Capture the cell that displays the provided text and extract its (x, y) central coordinate. 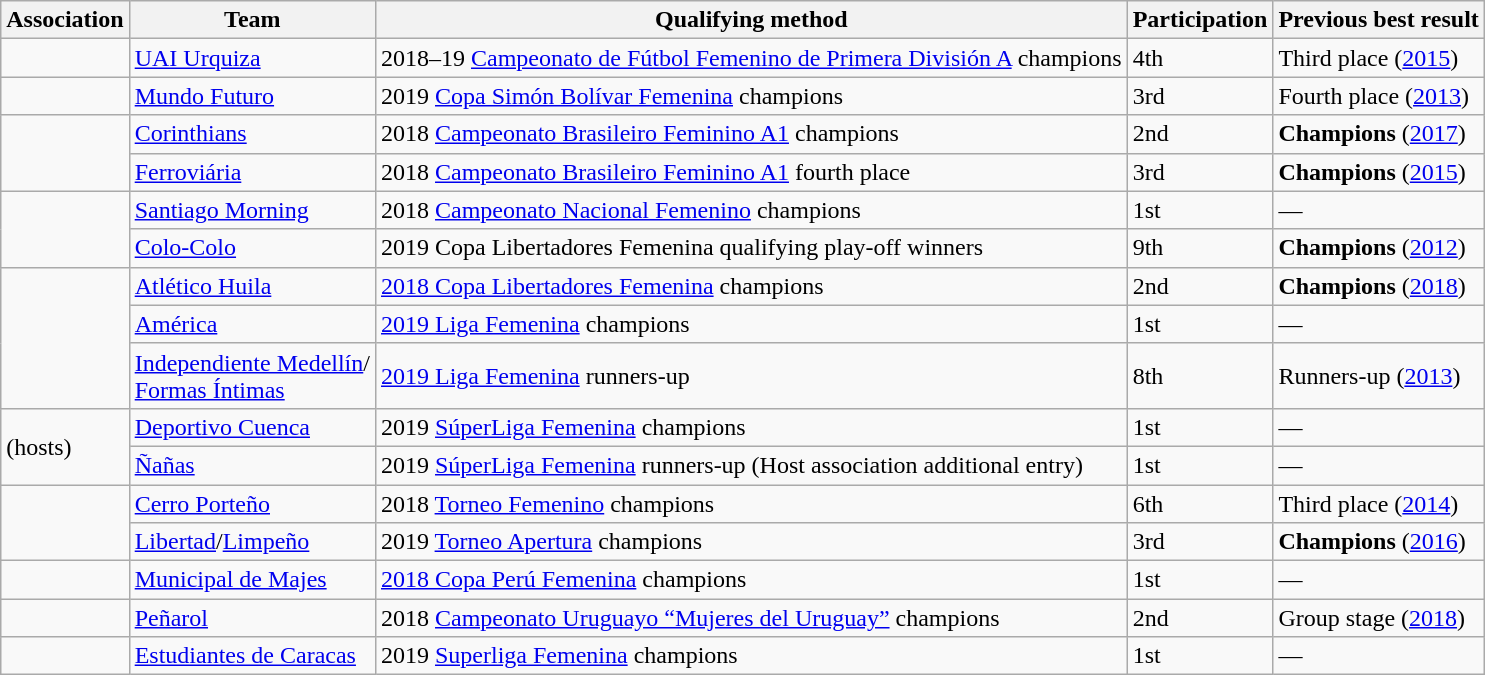
América (252, 324)
2018 Copa Libertadores Femenina champions (751, 286)
8th (1200, 376)
Participation (1200, 20)
(hosts) (65, 446)
Champions (2012) (1379, 248)
2018 Torneo Femenino champions (751, 503)
Corinthians (252, 134)
Champions (2017) (1379, 134)
Champions (2018) (1379, 286)
2018 Campeonato Brasileiro Feminino A1 fourth place (751, 172)
9th (1200, 248)
Champions (2015) (1379, 172)
Ferroviária (252, 172)
Atlético Huila (252, 286)
Third place (2014) (1379, 503)
Previous best result (1379, 20)
Peñarol (252, 618)
4th (1200, 58)
6th (1200, 503)
Fourth place (2013) (1379, 96)
2019 Copa Simón Bolívar Femenina champions (751, 96)
2018 Campeonato Uruguayo “Mujeres del Uruguay” champions (751, 618)
Association (65, 20)
Ñañas (252, 465)
2019 Superliga Femenina champions (751, 656)
Group stage (2018) (1379, 618)
Team (252, 20)
UAI Urquiza (252, 58)
Champions (2016) (1379, 542)
Mundo Futuro (252, 96)
Estudiantes de Caracas (252, 656)
Independiente Medellín/Formas Íntimas (252, 376)
Qualifying method (751, 20)
2018 Copa Perú Femenina champions (751, 580)
2019 Liga Femenina runners-up (751, 376)
2018–19 Campeonato de Fútbol Femenino de Primera División A champions (751, 58)
Municipal de Majes (252, 580)
Cerro Porteño (252, 503)
Deportivo Cuenca (252, 427)
Third place (2015) (1379, 58)
2018 Campeonato Nacional Femenino champions (751, 210)
2019 SúperLiga Femenina champions (751, 427)
Runners-up (2013) (1379, 376)
Libertad/Limpeño (252, 542)
Colo-Colo (252, 248)
2019 Copa Libertadores Femenina qualifying play-off winners (751, 248)
2019 SúperLiga Femenina runners-up (Host association additional entry) (751, 465)
2018 Campeonato Brasileiro Feminino A1 champions (751, 134)
2019 Torneo Apertura champions (751, 542)
Santiago Morning (252, 210)
2019 Liga Femenina champions (751, 324)
